Output the (x, y) coordinate of the center of the cell containing the given text.  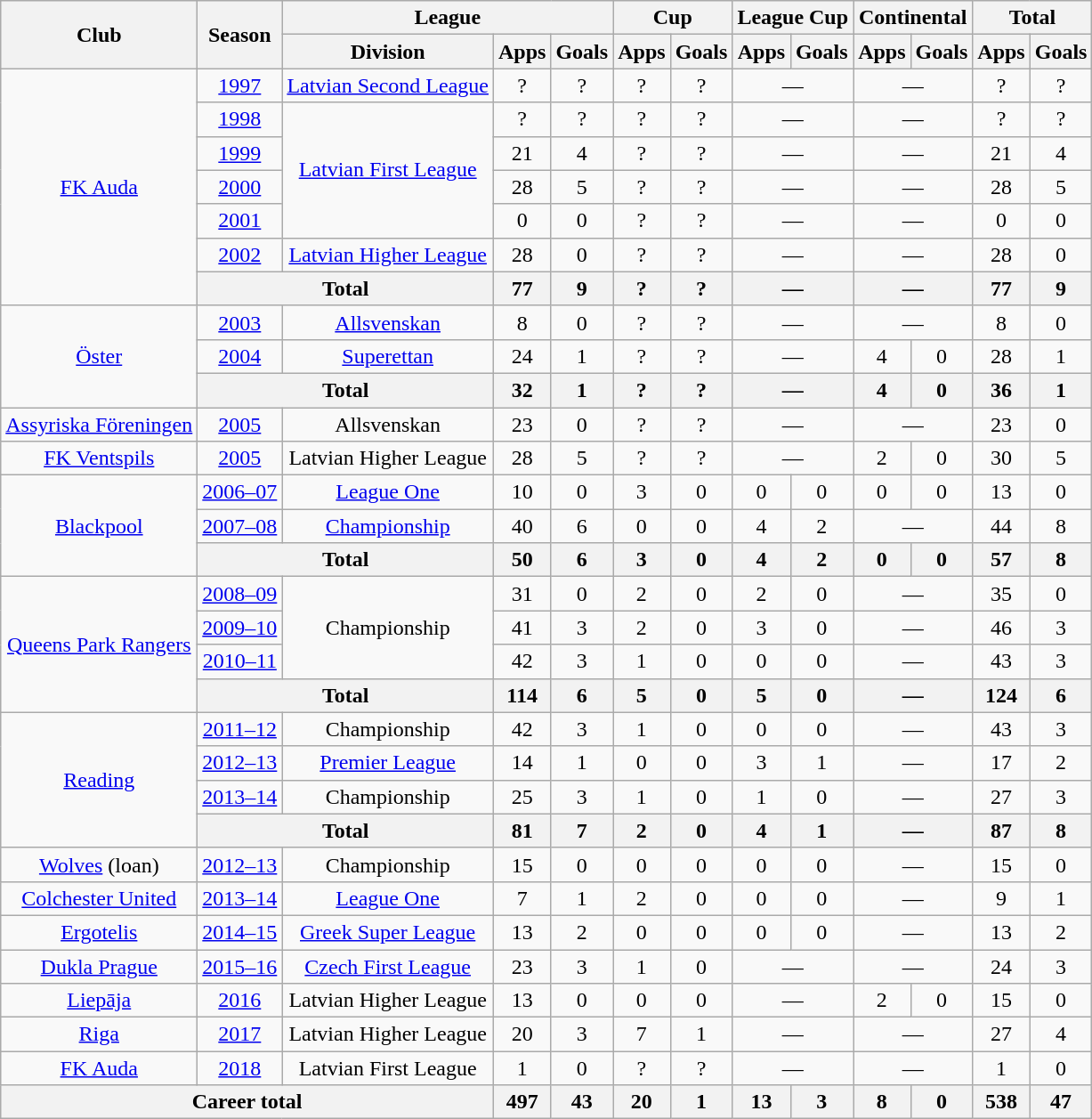
2009–10 (240, 628)
2002 (240, 255)
Continental (913, 18)
Season (240, 35)
35 (1001, 594)
Greek Super League (388, 932)
124 (1001, 695)
32 (522, 390)
Wolves (loan) (100, 864)
31 (522, 594)
2000 (240, 187)
57 (1001, 560)
Superettan (388, 356)
Assyriska Föreningen (100, 425)
2008–09 (240, 594)
Öster (100, 356)
81 (522, 831)
Riga (100, 1034)
Czech First League (388, 966)
Career total (247, 1102)
League Cup (793, 18)
497 (522, 1102)
1998 (240, 119)
25 (522, 797)
Cup (673, 18)
44 (1001, 526)
Liepāja (100, 1001)
36 (1001, 390)
Reading (100, 780)
1997 (240, 85)
2001 (240, 221)
10 (522, 492)
Dukla Prague (100, 966)
Club (100, 35)
Queens Park Rangers (100, 645)
Blackpool (100, 526)
1999 (240, 153)
40 (522, 526)
538 (1001, 1102)
50 (522, 560)
114 (522, 695)
2007–08 (240, 526)
2016 (240, 1001)
FK Ventspils (100, 458)
2014–15 (240, 932)
17 (1001, 763)
87 (1001, 831)
2017 (240, 1034)
2004 (240, 356)
Division (388, 52)
2015–16 (240, 966)
Colchester United (100, 898)
47 (1061, 1102)
41 (522, 628)
2018 (240, 1068)
30 (1001, 458)
2011–12 (240, 729)
2003 (240, 322)
Premier League (388, 763)
2006–07 (240, 492)
League (448, 18)
14 (522, 763)
46 (1001, 628)
2010–11 (240, 661)
Latvian Second League (388, 85)
Ergotelis (100, 932)
